Return (X, Y) of the center of cell containing provided text 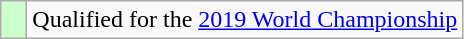
Qualified for the 2019 World Championship (245, 20)
